Provide the [X, Y] coordinate of the cell's center where the given text is located.  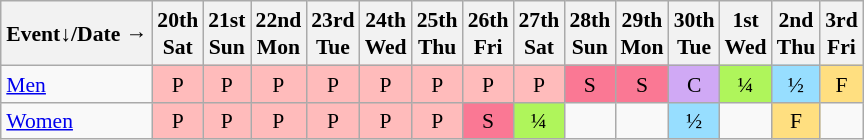
1stWed [746, 33]
23rdTue [332, 33]
Event↓/Date → [76, 33]
27thSat [540, 33]
3rdFri [842, 33]
24thWed [386, 33]
20thSat [178, 33]
C [694, 84]
30thTue [694, 33]
Women [76, 120]
25thThu [438, 33]
29thMon [642, 33]
26thFri [488, 33]
28thSun [590, 33]
2ndThu [796, 33]
Men [76, 84]
21stSun [226, 33]
22ndMon [279, 33]
